Locate the cell with the specified text and output its [X, Y] center coordinate. 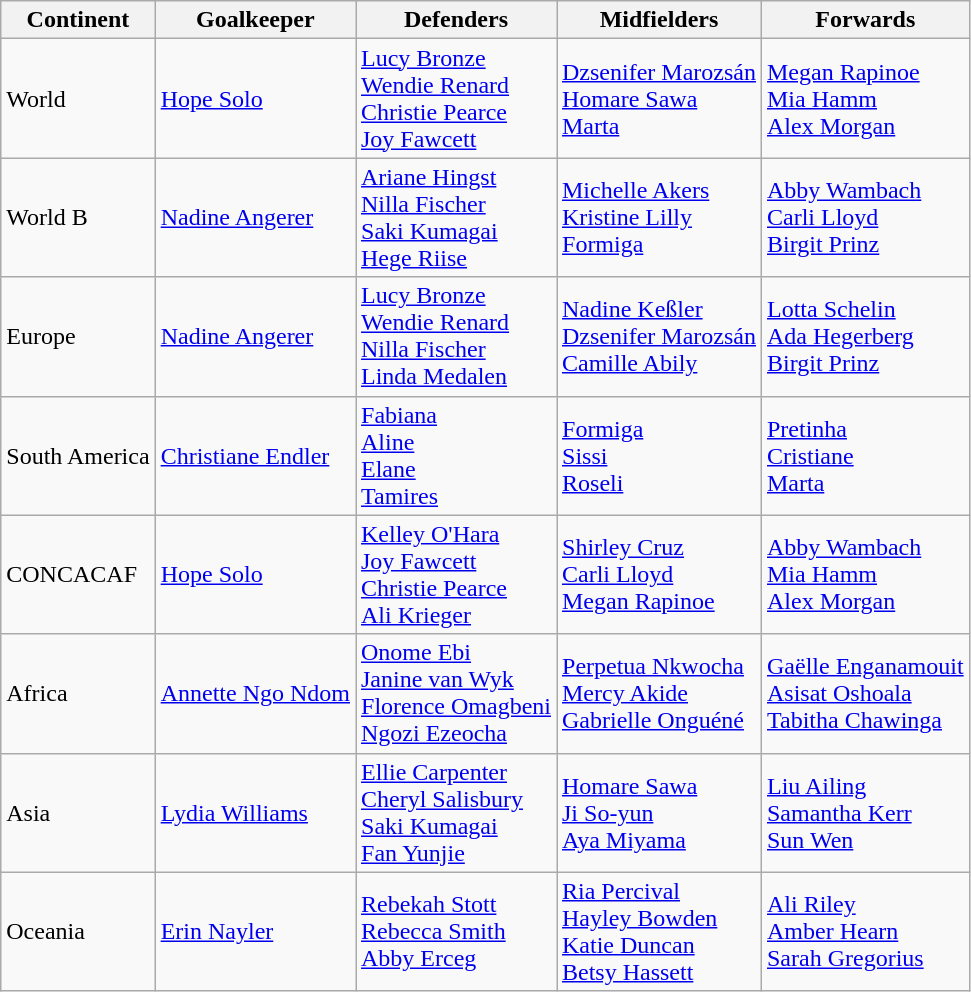
CONCACAF [78, 574]
Shirley Cruz Carli Lloyd Megan Rapinoe [658, 574]
Ellie Carpenter Cheryl Salisbury Saki Kumagai Fan Yunjie [456, 812]
Ali Riley Amber Hearn Sarah Gregorius [865, 932]
Michelle Akers Kristine Lilly Formiga [658, 218]
Formiga Sissi Roseli [658, 456]
Nadine Keßler Dzsenifer Marozsán Camille Abily [658, 336]
Megan Rapinoe Mia Hamm Alex Morgan [865, 98]
Africa [78, 694]
Fabiana Aline Elane Tamires [456, 456]
Homare Sawa Ji So-yun Aya Miyama [658, 812]
South America [78, 456]
Pretinha Cristiane Marta [865, 456]
Lydia Williams [255, 812]
Onome Ebi Janine van Wyk Florence Omagbeni Ngozi Ezeocha [456, 694]
Oceania [78, 932]
Ria Percival Hayley Bowden Katie Duncan Betsy Hassett [658, 932]
Continent [78, 20]
World B [78, 218]
Defenders [456, 20]
Perpetua Nkwocha Mercy Akide Gabrielle Onguéné [658, 694]
Liu Ailing Samantha Kerr Sun Wen [865, 812]
Lotta Schelin Ada Hegerberg Birgit Prinz [865, 336]
Lucy Bronze Wendie Renard Christie Pearce Joy Fawcett [456, 98]
Kelley O'Hara Joy Fawcett Christie Pearce Ali Krieger [456, 574]
Rebekah Stott Rebecca Smith Abby Erceg [456, 932]
Goalkeeper [255, 20]
World [78, 98]
Europe [78, 336]
Abby Wambach Carli Lloyd Birgit Prinz [865, 218]
Abby Wambach Mia Hamm Alex Morgan [865, 574]
Asia [78, 812]
Ariane Hingst Nilla Fischer Saki Kumagai Hege Riise [456, 218]
Erin Nayler [255, 932]
Christiane Endler [255, 456]
Dzsenifer Marozsán Homare Sawa Marta [658, 98]
Midfielders [658, 20]
Annette Ngo Ndom [255, 694]
Forwards [865, 20]
Lucy Bronze Wendie Renard Nilla Fischer Linda Medalen [456, 336]
Gaëlle Enganamouit Asisat Oshoala Tabitha Chawinga [865, 694]
